Detect which cell encompasses the target text, then output its [x, y] center coordinate. 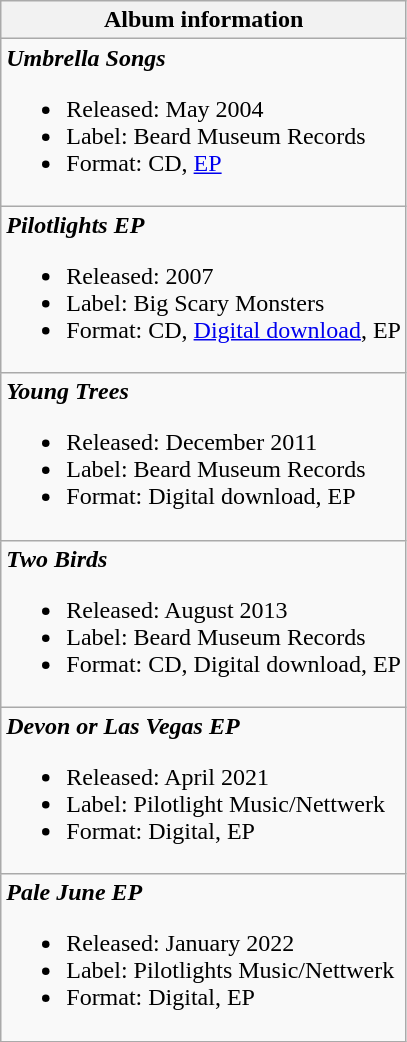
Two BirdsReleased: August 2013Label: Beard Museum RecordsFormat: CD, Digital download, EP [204, 624]
Umbrella SongsReleased: May 2004Label: Beard Museum RecordsFormat: CD, EP [204, 122]
Pale June EPReleased: January 2022Label: Pilotlights Music/NettwerkFormat: Digital, EP [204, 958]
Devon or Las Vegas EPReleased: April 2021Label: Pilotlight Music/NettwerkFormat: Digital, EP [204, 790]
Album information [204, 20]
Pilotlights EPReleased: 2007Label: Big Scary MonstersFormat: CD, Digital download, EP [204, 290]
Young TreesReleased: December 2011Label: Beard Museum RecordsFormat: Digital download, EP [204, 456]
